Provide the [X, Y] coordinate of the cell's center where the given text is located.  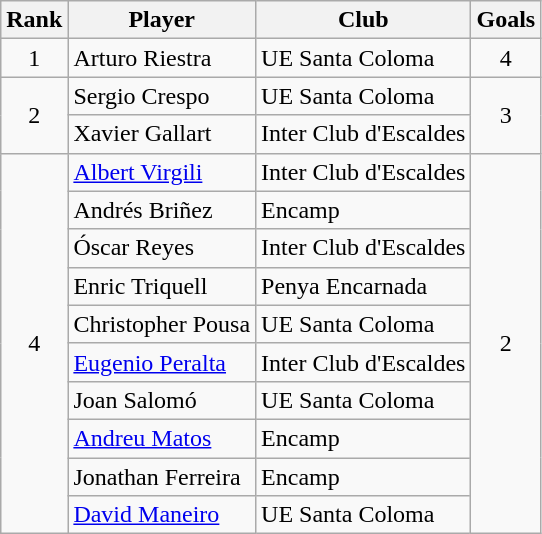
Andreu Matos [162, 438]
Enric Triquell [162, 286]
Sergio Crespo [162, 96]
Óscar Reyes [162, 248]
Jonathan Ferreira [162, 477]
1 [34, 58]
Eugenio Peralta [162, 362]
Andrés Briñez [162, 210]
Penya Encarnada [364, 286]
Player [162, 20]
Rank [34, 20]
David Maneiro [162, 515]
3 [506, 115]
Joan Salomó [162, 400]
Club [364, 20]
Xavier Gallart [162, 134]
Goals [506, 20]
Christopher Pousa [162, 324]
Arturo Riestra [162, 58]
Albert Virgili [162, 172]
